Extract the (x, y) coordinate from the center of the cell holding the provided text.  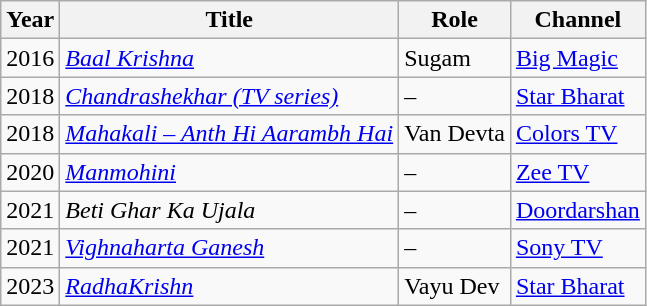
Zee TV (578, 172)
Title (230, 20)
2020 (30, 172)
Colors TV (578, 134)
Big Magic (578, 58)
Mahakali – Anth Hi Aarambh Hai (230, 134)
RadhaKrishn (230, 286)
Sugam (455, 58)
Role (455, 20)
Doordarshan (578, 210)
Channel (578, 20)
Sony TV (578, 248)
Chandrashekhar (TV series) (230, 96)
Baal Krishna (230, 58)
Vighnaharta Ganesh (230, 248)
Vayu Dev (455, 286)
Year (30, 20)
Van Devta (455, 134)
2016 (30, 58)
2023 (30, 286)
Manmohini (230, 172)
Beti Ghar Ka Ujala (230, 210)
